Detect which cell encompasses the target text, then output its [X, Y] center coordinate. 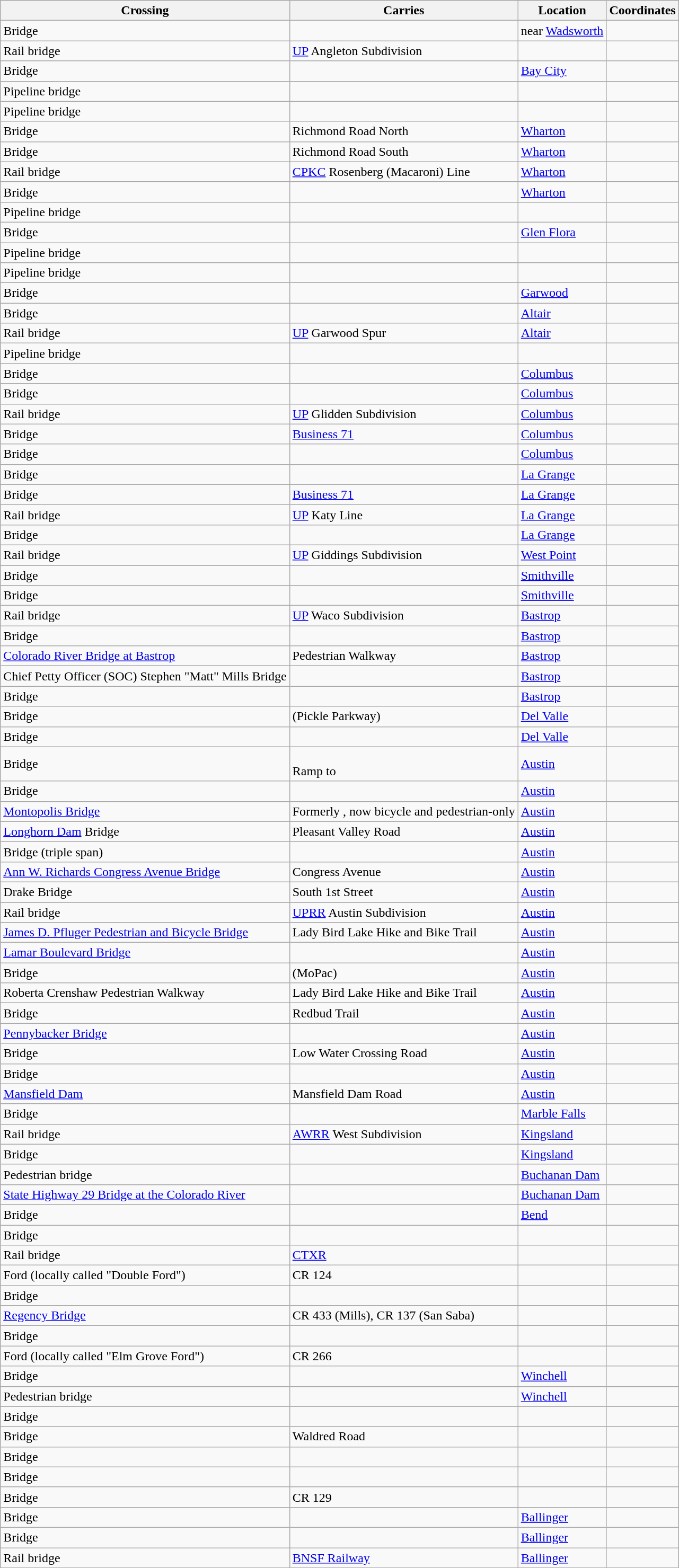
CR 433 (Mills), CR 137 (San Saba) [404, 1316]
UPRR Austin Subdivision [404, 912]
Bridge (triple span) [145, 852]
Garwood [562, 293]
Pleasant Valley Road [404, 831]
Congress Avenue [404, 872]
Bend [562, 1215]
(Pickle Parkway) [404, 716]
Regency Bridge [145, 1316]
CR 266 [404, 1356]
UP Waco Subdivision [404, 616]
West Point [562, 555]
James D. Pfluger Pedestrian and Bicycle Bridge [145, 933]
Pennybacker Bridge [145, 1033]
Formerly , now bicycle and pedestrian-only [404, 811]
(MoPac) [404, 973]
Mansfield Dam Road [404, 1094]
Richmond Road South [404, 152]
Roberta Crenshaw Pedestrian Walkway [145, 993]
Ford (locally called "Elm Grove Ford") [145, 1356]
UP Garwood Spur [404, 333]
Glen Flora [562, 232]
South 1st Street [404, 892]
Colorado River Bridge at Bastrop [145, 656]
State Highway 29 Bridge at the Colorado River [145, 1194]
UP Giddings Subdivision [404, 555]
Low Water Crossing Road [404, 1053]
CR 129 [404, 1497]
Carries [404, 11]
CTXR [404, 1255]
Marble Falls [562, 1114]
Ann W. Richards Congress Avenue Bridge [145, 872]
Drake Bridge [145, 892]
Mansfield Dam [145, 1094]
Waldred Road [404, 1437]
UP Glidden Subdivision [404, 414]
Bay City [562, 71]
UP Angleton Subdivision [404, 51]
Redbud Trail [404, 1013]
Montopolis Bridge [145, 811]
CR 124 [404, 1275]
Location [562, 11]
Coordinates [642, 11]
Pedestrian Walkway [404, 656]
CPKC Rosenberg (Macaroni) Line [404, 172]
BNSF Railway [404, 1557]
Crossing [145, 11]
Longhorn Dam Bridge [145, 831]
Lamar Boulevard Bridge [145, 953]
AWRR West Subdivision [404, 1134]
Richmond Road North [404, 131]
Ramp to [404, 764]
Chief Petty Officer (SOC) Stephen "Matt" Mills Bridge [145, 676]
UP Katy Line [404, 515]
near Wadsworth [562, 31]
Ford (locally called "Double Ford") [145, 1275]
